Locate the cell with the specified text and output its (X, Y) center coordinate. 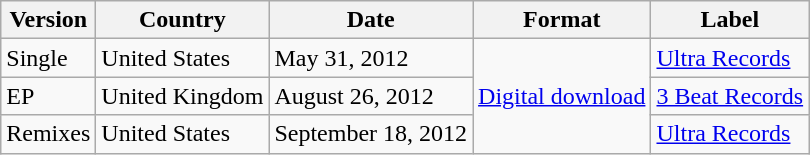
August 26, 2012 (371, 96)
Country (182, 20)
Single (48, 58)
Remixes (48, 134)
May 31, 2012 (371, 58)
September 18, 2012 (371, 134)
Date (371, 20)
EP (48, 96)
United Kingdom (182, 96)
Digital download (562, 96)
Format (562, 20)
3 Beat Records (730, 96)
Version (48, 20)
Label (730, 20)
